Find where the given text appears and provide that cell's center as (x, y) coordinate. 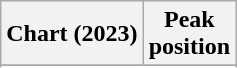
Peakposition (189, 34)
Chart (2023) (72, 34)
